For the text-containing cell, return its midpoint in (X, Y) coordinate format. 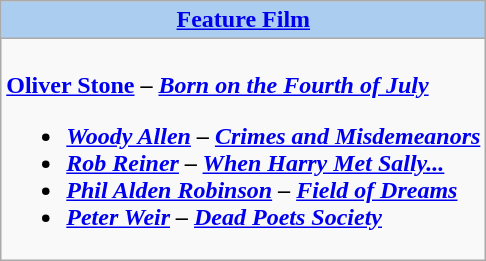
Feature Film (244, 20)
